Pinpoint the cell where the given text exists, returning its [X, Y] midpoint coordinate. 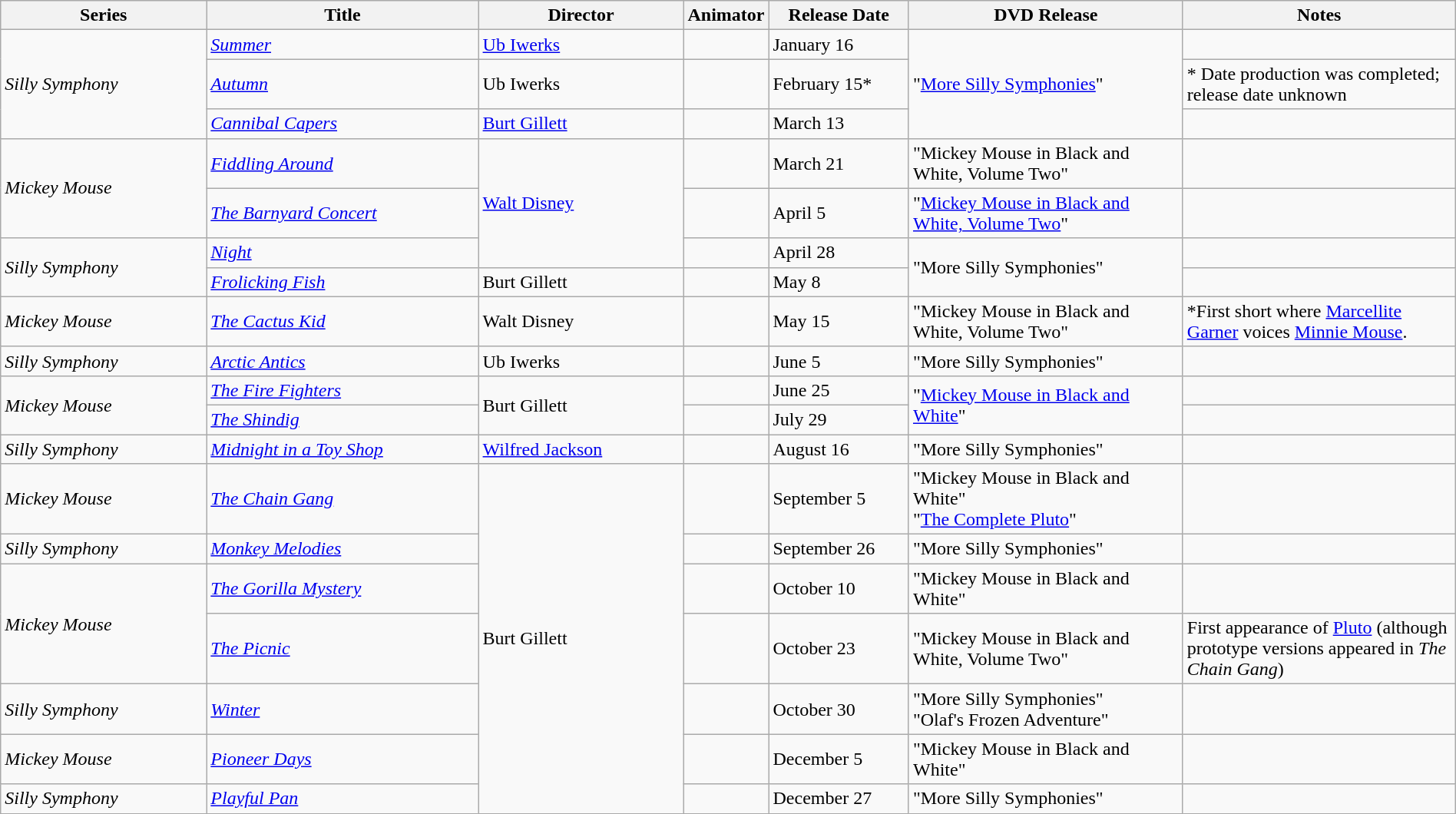
The Gorilla Mystery [342, 588]
Release Date [839, 15]
The Shindig [342, 419]
The Barnyard Concert [342, 213]
Notes [1319, 15]
June 25 [839, 390]
January 16 [839, 45]
Monkey Melodies [342, 549]
Fiddling Around [342, 163]
The Cactus Kid [342, 321]
The Fire Fighters [342, 390]
March 13 [839, 124]
* Date production was completed; release date unknown [1319, 84]
*First short where Marcellite Garner voices Minnie Mouse. [1319, 321]
April 28 [839, 253]
"More Silly Symphonies" "Olaf's Frozen Adventure" [1046, 710]
October 23 [839, 649]
The Picnic [342, 649]
Autumn [342, 84]
Cannibal Capers [342, 124]
The Chain Gang [342, 499]
May 8 [839, 282]
December 27 [839, 799]
Pioneer Days [342, 759]
Night [342, 253]
October 10 [839, 588]
Playful Pan [342, 799]
March 21 [839, 163]
June 5 [839, 361]
May 15 [839, 321]
Animator [726, 15]
Arctic Antics [342, 361]
August 16 [839, 449]
February 15* [839, 84]
Title [342, 15]
July 29 [839, 419]
October 30 [839, 710]
Series [104, 15]
Midnight in a Toy Shop [342, 449]
"Mickey Mouse in Black and White" "The Complete Pluto" [1046, 499]
December 5 [839, 759]
September 26 [839, 549]
Winter [342, 710]
September 5 [839, 499]
Summer [342, 45]
Director [581, 15]
April 5 [839, 213]
DVD Release [1046, 15]
Frolicking Fish [342, 282]
Wilfred Jackson [581, 449]
First appearance of Pluto (although prototype versions appeared in The Chain Gang) [1319, 649]
